Detect which cell encompasses the target text, then output its (x, y) center coordinate. 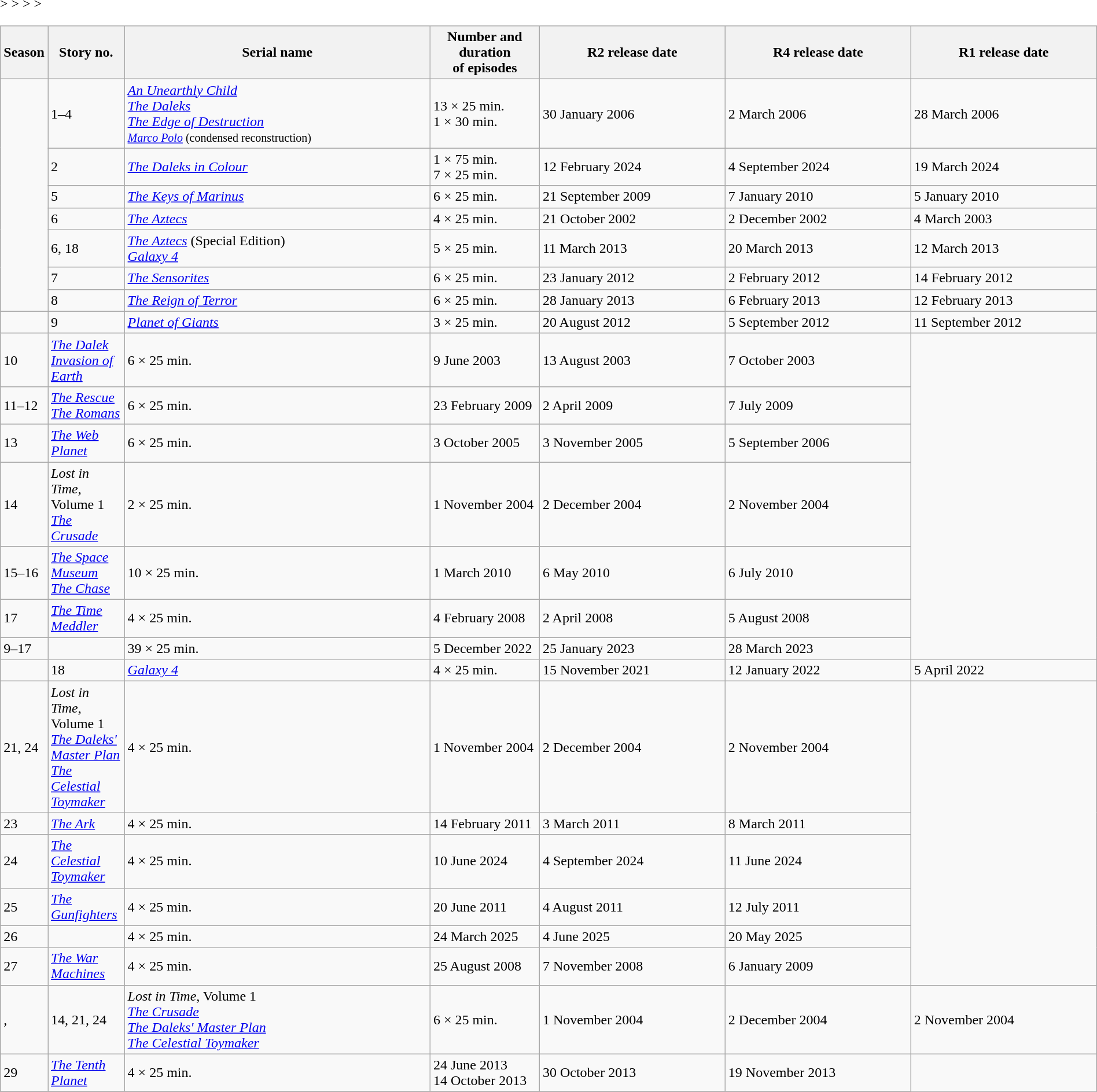
21 October 2002 (632, 219)
4 March 2003 (1003, 219)
21 September 2009 (632, 197)
7 January 2010 (818, 197)
The Daleks in Colour (277, 167)
Planet of Giants (277, 322)
5 (86, 197)
7 October 2003 (818, 360)
8 March 2011 (818, 824)
11 September 2012 (1003, 322)
5 × 25 min. (485, 249)
23 (24, 824)
Lost in Time, Volume 1The Crusade (86, 504)
Story no. (86, 53)
15 November 2021 (632, 670)
5 January 2010 (1003, 197)
11–12 (24, 405)
The Tenth Planet (86, 1072)
The Keys of Marinus (277, 197)
5 September 2012 (818, 322)
R4 release date (818, 53)
14, 21, 24 (86, 1019)
25 January 2023 (632, 648)
30 January 2006 (632, 113)
10 (24, 360)
The RescueThe Romans (86, 405)
14 February 2012 (1003, 278)
3 March 2011 (632, 824)
6 February 2013 (818, 300)
4 June 2025 (632, 936)
R1 release date (1003, 53)
21, 24 (24, 747)
13 × 25 min.1 × 30 min. (485, 113)
1–4 (86, 113)
9–17 (24, 648)
3 November 2005 (632, 443)
Lost in Time, Volume 1The CrusadeThe Daleks' Master PlanThe Celestial Toymaker (277, 1019)
Season (24, 53)
28 March 2023 (818, 648)
20 March 2013 (818, 249)
2 (86, 167)
23 January 2012 (632, 278)
11 June 2024 (818, 861)
19 November 2013 (818, 1072)
R2 release date (632, 53)
23 February 2009 (485, 405)
Serial name (277, 53)
9 June 2003 (485, 360)
5 August 2008 (818, 619)
20 June 2011 (485, 907)
The Reign of Terror (277, 300)
2 December 2002 (818, 219)
6, 18 (86, 249)
The Ark (86, 824)
24 March 2025 (485, 936)
24 (24, 861)
The Web Planet (86, 443)
7 (86, 278)
2 April 2009 (632, 405)
The Gunfighters (86, 907)
10 June 2024 (485, 861)
12 February 2024 (632, 167)
14 (24, 504)
2 March 2006 (818, 113)
17 (24, 619)
4 February 2008 (485, 619)
2 February 2012 (818, 278)
5 December 2022 (485, 648)
3 October 2005 (485, 443)
The Aztecs (277, 219)
26 (24, 936)
12 January 2022 (818, 670)
2 April 2008 (632, 619)
27 (24, 966)
4 August 2011 (632, 907)
11 March 2013 (632, 249)
6 May 2010 (632, 573)
8 (86, 300)
20 May 2025 (818, 936)
2 × 25 min. (277, 504)
7 July 2009 (818, 405)
12 July 2011 (818, 907)
24 June 201314 October 2013 (485, 1072)
7 November 2008 (632, 966)
9 (86, 322)
1 × 75 min.7 × 25 min. (485, 167)
30 October 2013 (632, 1072)
19 March 2024 (1003, 167)
The Sensorites (277, 278)
5 September 2006 (818, 443)
29 (24, 1072)
13 (24, 443)
10 × 25 min. (277, 573)
6 (86, 219)
6 July 2010 (818, 573)
Galaxy 4 (277, 670)
3 × 25 min. (485, 322)
12 February 2013 (1003, 300)
The Aztecs (Special Edition)Galaxy 4 (277, 249)
The Dalek Invasion of Earth (86, 360)
15–16 (24, 573)
An Unearthly ChildThe DaleksThe Edge of DestructionMarco Polo (condensed reconstruction) (277, 113)
The Celestial Toymaker (86, 861)
18 (86, 670)
The War Machines (86, 966)
25 August 2008 (485, 966)
12 March 2013 (1003, 249)
5 April 2022 (1003, 670)
28 March 2006 (1003, 113)
25 (24, 907)
Lost in Time, Volume 1The Daleks' Master PlanThe Celestial Toymaker (86, 747)
28 January 2013 (632, 300)
13 August 2003 (632, 360)
, (24, 1019)
Number and durationof episodes (485, 53)
The Time Meddler (86, 619)
14 February 2011 (485, 824)
20 August 2012 (632, 322)
The Space MuseumThe Chase (86, 573)
1 March 2010 (485, 573)
6 January 2009 (818, 966)
39 × 25 min. (277, 648)
